Return [X, Y] of the center of cell containing provided text 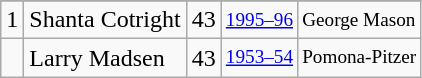
Larry Madsen [105, 58]
1995–96 [259, 20]
Pomona-Pitzer [360, 58]
Shanta Cotright [105, 20]
1953–54 [259, 58]
George Mason [360, 20]
1 [12, 20]
